Identify which cell holds the provided text, then report its (X, Y) central coordinate. 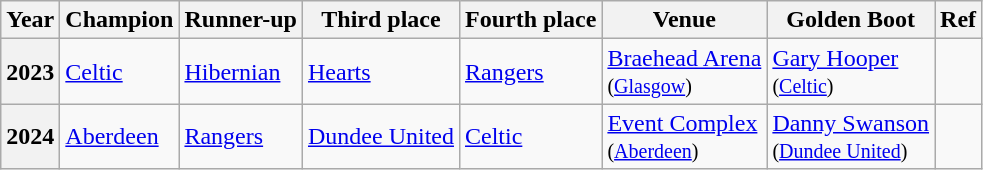
Ref (958, 20)
Runner-up (241, 20)
Year (30, 20)
Gary Hooper(Celtic) (851, 72)
Venue (684, 20)
Hibernian (241, 72)
Danny Swanson(Dundee United) (851, 136)
Third place (380, 20)
Golden Boot (851, 20)
Fourth place (530, 20)
Hearts (380, 72)
Event Complex(Aberdeen) (684, 136)
Aberdeen (120, 136)
Braehead Arena(Glasgow) (684, 72)
Champion (120, 20)
Dundee United (380, 136)
2023 (30, 72)
2024 (30, 136)
